Extract the [X, Y] coordinate from the center of the cell holding the provided text.  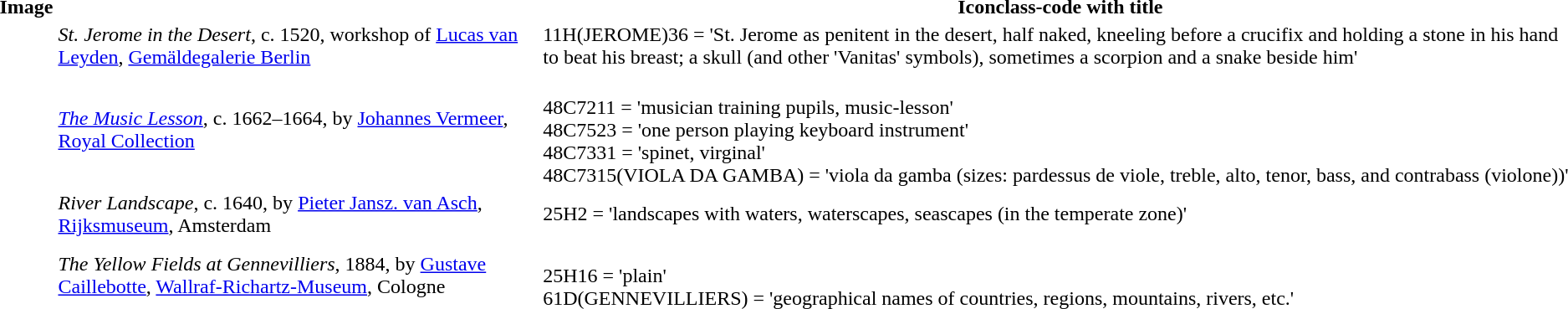
St. Jerome in the Desert, c. 1520, workshop of Lucas van Leyden, Gemäldegalerie Berlin [298, 45]
The Music Lesson, c. 1662–1664, by Johannes Vermeer, Royal Collection [298, 130]
River Landscape, c. 1640, by Pieter Jansz. van Asch, Rijksmuseum, Amsterdam [298, 214]
